Provide the [X, Y] coordinate of the cell's center where the given text is located.  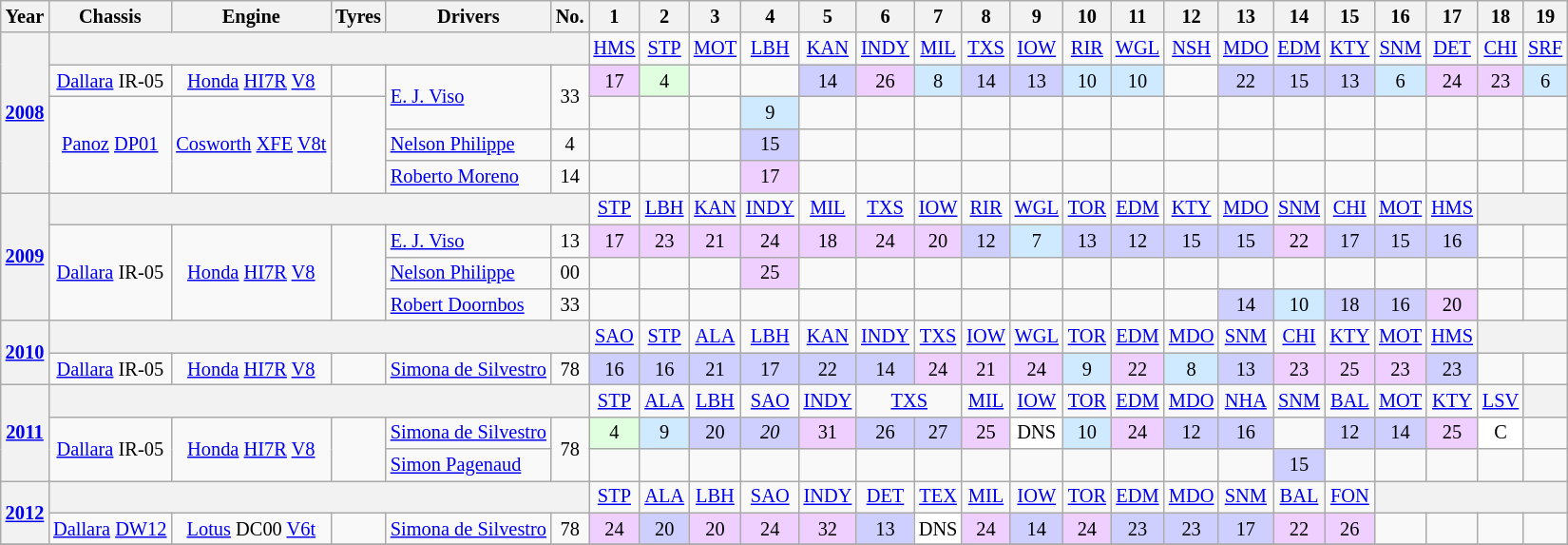
NHA [1245, 400]
Engine [251, 16]
LSV [1501, 400]
Roberto Moreno [468, 177]
2010 [25, 352]
2 [664, 16]
Robert Doornbos [468, 304]
Tyres [358, 16]
FON [1349, 496]
00 [570, 273]
11 [1138, 16]
No. [570, 16]
Dallara DW12 [110, 529]
19 [1545, 16]
32 [829, 529]
2009 [25, 257]
27 [938, 433]
5 [829, 16]
Cosworth XFE V8t [251, 145]
31 [829, 433]
Simon Pagenaud [468, 465]
C [1501, 433]
TEX [938, 496]
Lotus DC00 V6t [251, 529]
Panoz DP01 [110, 145]
Drivers [468, 16]
Chassis [110, 16]
Year [25, 16]
1 [615, 16]
NSH [1192, 49]
2008 [25, 112]
3 [715, 16]
2011 [25, 432]
SRF [1545, 49]
2012 [25, 512]
